Capture the cell that displays the provided text and extract its [X, Y] central coordinate. 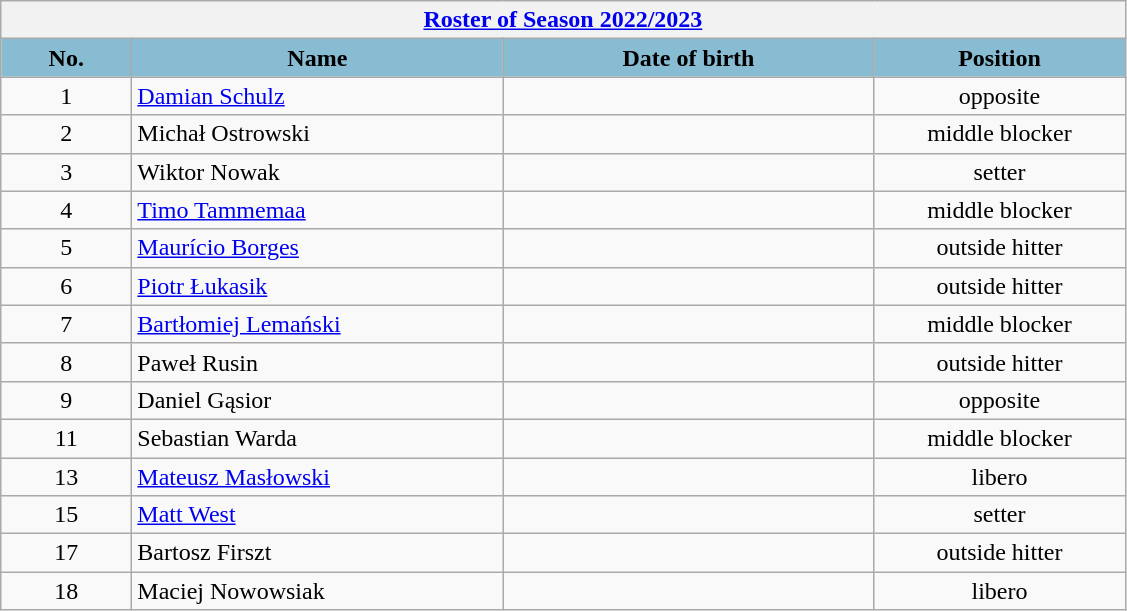
Wiktor Nowak [318, 172]
Piotr Łukasik [318, 286]
Date of birth [688, 58]
11 [66, 438]
Damian Schulz [318, 96]
18 [66, 591]
Timo Tammemaa [318, 210]
2 [66, 134]
15 [66, 515]
Maciej Nowowsiak [318, 591]
Michał Ostrowski [318, 134]
Name [318, 58]
Position [1000, 58]
Matt West [318, 515]
No. [66, 58]
3 [66, 172]
Bartosz Firszt [318, 553]
1 [66, 96]
7 [66, 324]
Maurício Borges [318, 248]
Paweł Rusin [318, 362]
Sebastian Warda [318, 438]
Bartłomiej Lemański [318, 324]
6 [66, 286]
Roster of Season 2022/2023 [563, 20]
Mateusz Masłowski [318, 477]
8 [66, 362]
9 [66, 400]
13 [66, 477]
4 [66, 210]
17 [66, 553]
Daniel Gąsior [318, 400]
5 [66, 248]
